For the text-containing cell, return its midpoint in (x, y) coordinate format. 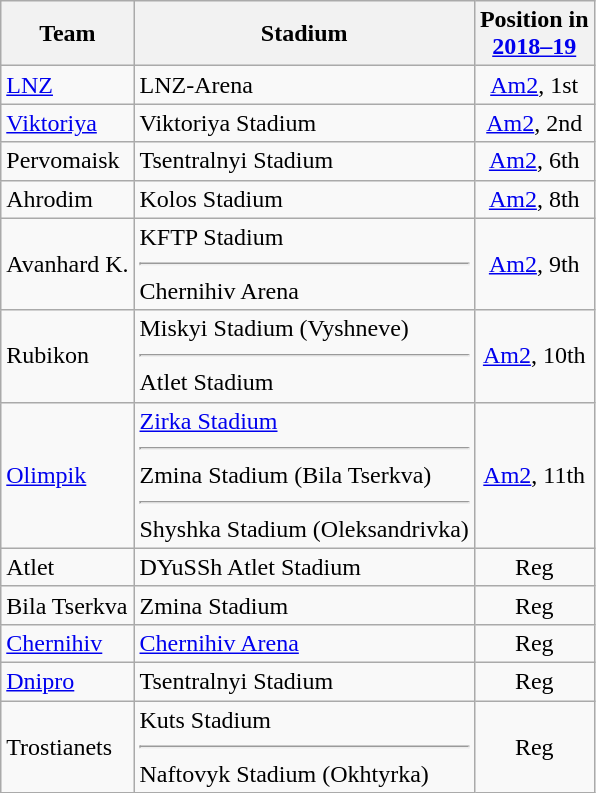
LNZ-Arena (304, 85)
Dnipro (68, 681)
Am2, 1st (534, 85)
Team (68, 34)
Zirka StadiumZmina Stadium (Bila Tserkva)Shyshka Stadium (Oleksandrivka) (304, 475)
Trostianets (68, 746)
Position in2018–19 (534, 34)
DYuSSh Atlet Stadium (304, 567)
Viktoriya (68, 123)
LNZ (68, 85)
Atlet (68, 567)
Am2, 9th (534, 264)
Bila Tserkva (68, 605)
Am2, 11th (534, 475)
Chernihiv Arena (304, 643)
Miskyi Stadium (Vyshneve)Atlet Stadium (304, 356)
Am2, 8th (534, 199)
Am2, 2nd (534, 123)
Chernihiv (68, 643)
Kolos Stadium (304, 199)
Zmina Stadium (304, 605)
Olimpik (68, 475)
Viktoriya Stadium (304, 123)
Pervomaisk (68, 161)
Am2, 6th (534, 161)
Stadium (304, 34)
Am2, 10th (534, 356)
Rubikon (68, 356)
Avanhard K. (68, 264)
Ahrodim (68, 199)
KFTP StadiumChernihiv Arena (304, 264)
Kuts StadiumNaftovyk Stadium (Okhtyrka) (304, 746)
